Capture the cell that displays the provided text and extract its [X, Y] central coordinate. 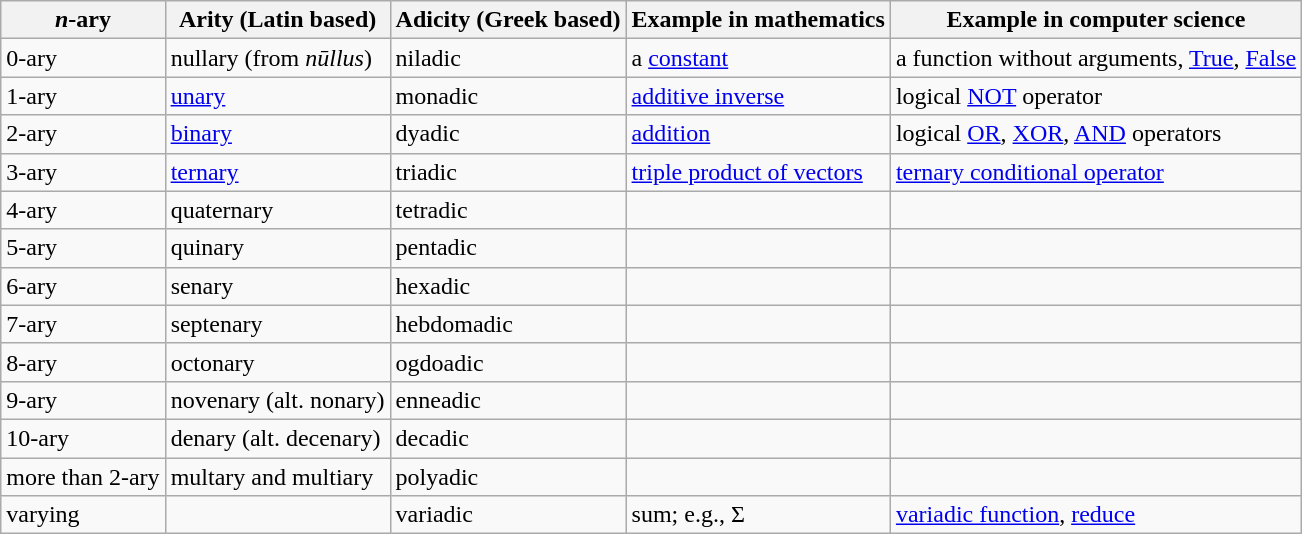
6-ary [83, 286]
10-ary [83, 438]
addition [758, 134]
hexadic [508, 286]
more than 2-ary [83, 477]
hebdomadic [508, 324]
quinary [278, 248]
a function without arguments, True, False [1096, 58]
monadic [508, 96]
nullary (from nūllus) [278, 58]
1-ary [83, 96]
Adicity (Greek based) [508, 20]
enneadic [508, 400]
Example in mathematics [758, 20]
quaternary [278, 210]
triple product of vectors [758, 172]
senary [278, 286]
varying [83, 515]
0-ary [83, 58]
unary [278, 96]
ternary conditional operator [1096, 172]
logical OR, XOR, AND operators [1096, 134]
septenary [278, 324]
denary (alt. decenary) [278, 438]
multary and multiary [278, 477]
variadic function, reduce [1096, 515]
novenary (alt. nonary) [278, 400]
octonary [278, 362]
2-ary [83, 134]
3-ary [83, 172]
Example in computer science [1096, 20]
7-ary [83, 324]
Arity (Latin based) [278, 20]
variadic [508, 515]
ogdoadic [508, 362]
a constant [758, 58]
8-ary [83, 362]
binary [278, 134]
tetradic [508, 210]
ternary [278, 172]
9-ary [83, 400]
triadic [508, 172]
polyadic [508, 477]
logical NOT operator [1096, 96]
pentadic [508, 248]
dyadic [508, 134]
niladic [508, 58]
sum; e.g., Σ [758, 515]
decadic [508, 438]
5-ary [83, 248]
4-ary [83, 210]
additive inverse [758, 96]
n-ary [83, 20]
